Detect which cell encompasses the target text, then output its (x, y) center coordinate. 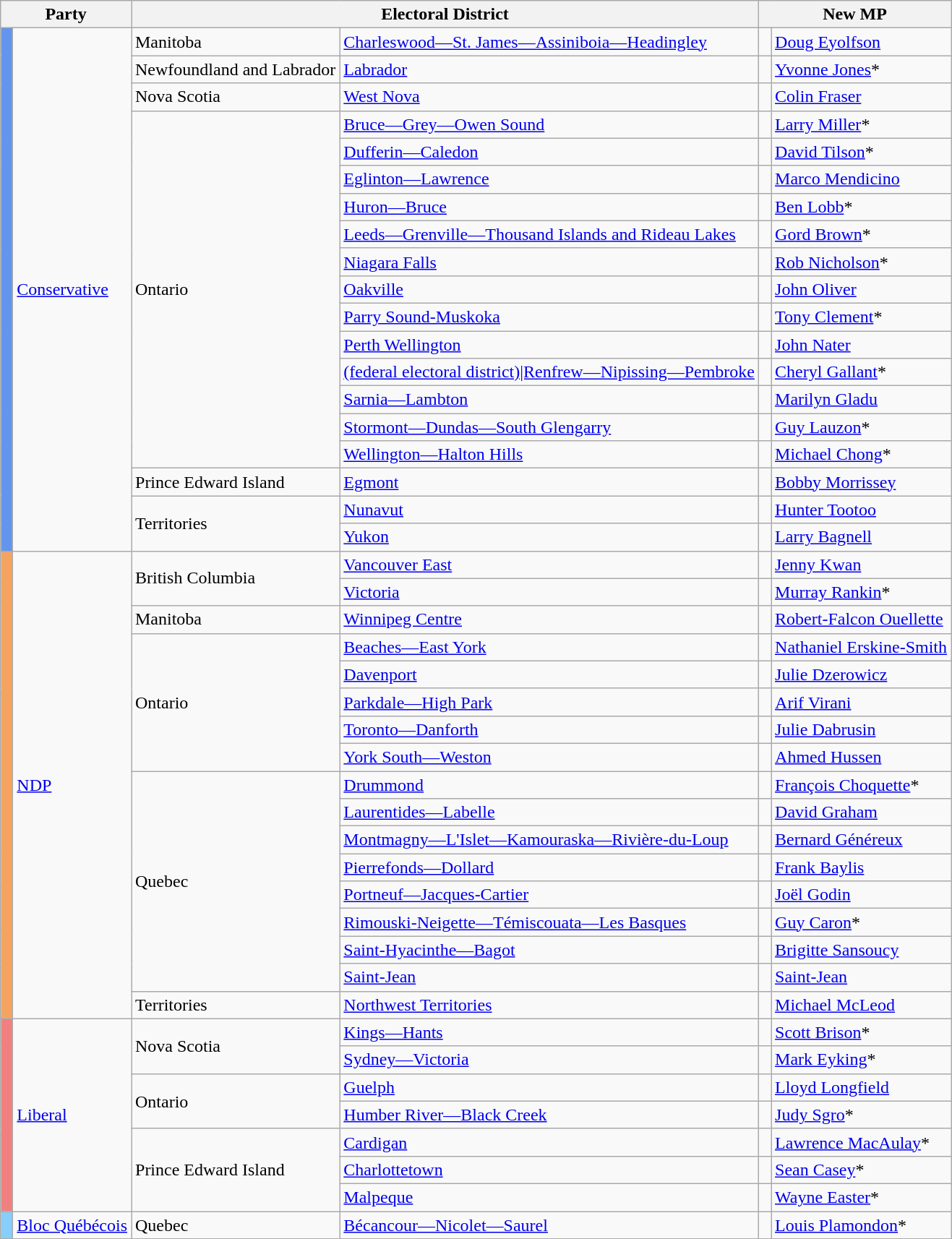
Portneuf—Jacques-Cartier (549, 895)
New MP (854, 14)
Beaches—East York (549, 647)
Jenny Kwan (862, 565)
Bécancour—Nicolet—Saurel (549, 1225)
Montmagny—L'Islet—Kamouraska—Rivière-du-Loup (549, 840)
Electoral District (445, 14)
Wellington—Halton Hills (549, 455)
British Columbia (236, 578)
Perth Wellington (549, 345)
Bernard Généreux (862, 840)
Mark Eyking* (862, 1060)
Larry Miller* (862, 124)
Humber River—Black Creek (549, 1115)
Liberal (72, 1115)
Cardigan (549, 1142)
Michael McLeod (862, 1005)
Bloc Québécois (72, 1225)
York South—Weston (549, 757)
Sean Casey* (862, 1170)
Stormont—Dundas—South Glengarry (549, 427)
Eglinton—Lawrence (549, 179)
NDP (72, 785)
Larry Bagnell (862, 537)
Northwest Territories (549, 1005)
Charleswood—St. James—Assiniboia—Headingley (549, 42)
David Tilson* (862, 152)
Robert-Falcon Ouellette (862, 619)
Sarnia—Lambton (549, 400)
(federal electoral district)|Renfrew—Nipissing—Pembroke (549, 372)
Doug Eyolfson (862, 42)
Niagara Falls (549, 262)
Marilyn Gladu (862, 400)
Vancouver East (549, 565)
Malpeque (549, 1197)
Hunter Tootoo (862, 510)
Joël Godin (862, 895)
Yvonne Jones* (862, 69)
Judy Sgro* (862, 1115)
Nathaniel Erskine-Smith (862, 647)
Frank Baylis (862, 867)
Labrador (549, 69)
Guy Caron* (862, 922)
Guelph (549, 1087)
David Graham (862, 813)
Toronto—Danforth (549, 729)
Parkdale—High Park (549, 702)
Bruce—Grey—Owen Sound (549, 124)
Scott Brison* (862, 1032)
Wayne Easter* (862, 1197)
Nunavut (549, 510)
Rimouski-Neigette—Témiscouata—Les Basques (549, 922)
Tony Clement* (862, 317)
Kings—Hants (549, 1032)
Lawrence MacAulay* (862, 1142)
Brigitte Sansoucy (862, 950)
Charlottetown (549, 1170)
Ahmed Hussen (862, 757)
Leeds—Grenville—Thousand Islands and Rideau Lakes (549, 234)
Michael Chong* (862, 455)
Drummond (549, 784)
Newfoundland and Labrador (236, 69)
Ben Lobb* (862, 207)
Marco Mendicino (862, 179)
Yukon (549, 537)
Egmont (549, 482)
West Nova (549, 97)
Parry Sound-Muskoka (549, 317)
Bobby Morrissey (862, 482)
Winnipeg Centre (549, 619)
Guy Lauzon* (862, 427)
Victoria (549, 592)
Pierrefonds—Dollard (549, 867)
Party (67, 14)
Saint-Hyacinthe—Bagot (549, 950)
Julie Dzerowicz (862, 674)
Colin Fraser (862, 97)
John Oliver (862, 289)
Arif Virani (862, 702)
Laurentides—Labelle (549, 813)
Rob Nicholson* (862, 262)
Lloyd Longfield (862, 1087)
Sydney—Victoria (549, 1060)
Julie Dabrusin (862, 729)
François Choquette* (862, 784)
Davenport (549, 674)
Huron—Bruce (549, 207)
Murray Rankin* (862, 592)
Cheryl Gallant* (862, 372)
Oakville (549, 289)
John Nater (862, 345)
Conservative (72, 289)
Gord Brown* (862, 234)
Dufferin—Caledon (549, 152)
Louis Plamondon* (862, 1225)
